Provide the (x, y) coordinate of the cell's center where the given text is located.  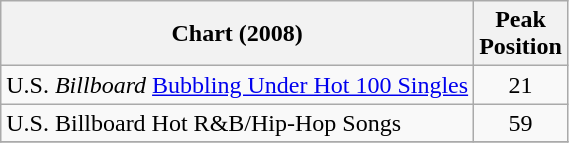
59 (521, 123)
21 (521, 85)
U.S. Billboard Bubbling Under Hot 100 Singles (238, 85)
PeakPosition (521, 34)
Chart (2008) (238, 34)
U.S. Billboard Hot R&B/Hip-Hop Songs (238, 123)
